Return [X, Y] of the center of cell containing provided text 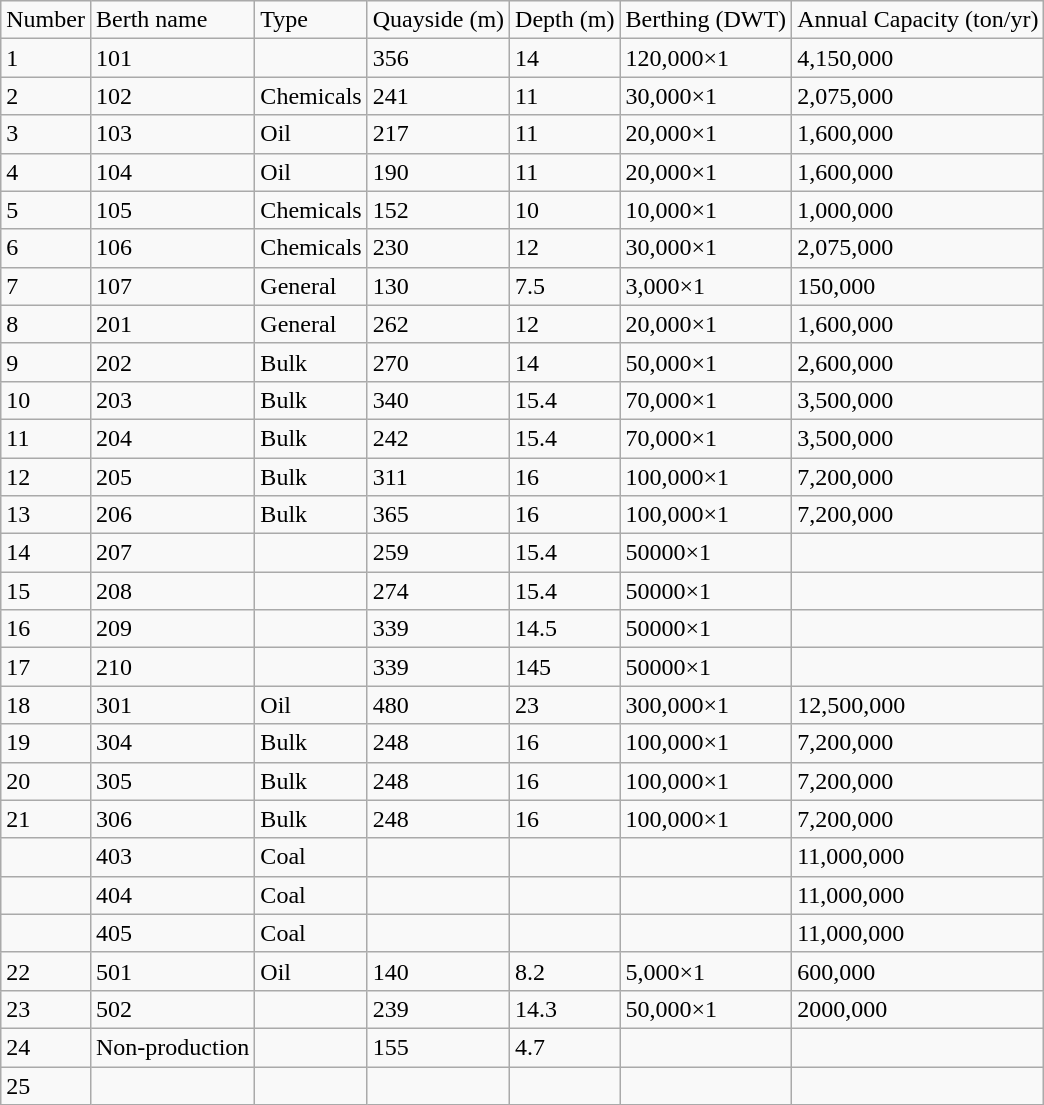
19 [46, 743]
305 [172, 781]
24 [46, 1047]
Berth name [172, 20]
155 [438, 1047]
15 [46, 591]
8 [46, 324]
120,000×1 [706, 58]
301 [172, 705]
241 [438, 96]
Depth (m) [565, 20]
2000,000 [918, 1009]
311 [438, 477]
5,000×1 [706, 971]
206 [172, 515]
102 [172, 96]
103 [172, 134]
340 [438, 400]
306 [172, 819]
209 [172, 629]
405 [172, 933]
14.3 [565, 1009]
21 [46, 819]
203 [172, 400]
205 [172, 477]
130 [438, 286]
20 [46, 781]
3 [46, 134]
1,000,000 [918, 210]
Berthing (DWT) [706, 20]
4 [46, 172]
3,000×1 [706, 286]
356 [438, 58]
Type [311, 20]
25 [46, 1085]
262 [438, 324]
600,000 [918, 971]
230 [438, 248]
Annual Capacity (ton/yr) [918, 20]
4.7 [565, 1047]
190 [438, 172]
18 [46, 705]
140 [438, 971]
145 [565, 667]
501 [172, 971]
107 [172, 286]
Quayside (m) [438, 20]
300,000×1 [706, 705]
7.5 [565, 286]
217 [438, 134]
7 [46, 286]
104 [172, 172]
480 [438, 705]
101 [172, 58]
274 [438, 591]
239 [438, 1009]
403 [172, 857]
270 [438, 362]
5 [46, 210]
14.5 [565, 629]
208 [172, 591]
Non-production [172, 1047]
207 [172, 553]
204 [172, 438]
105 [172, 210]
1 [46, 58]
242 [438, 438]
201 [172, 324]
22 [46, 971]
4,150,000 [918, 58]
152 [438, 210]
6 [46, 248]
365 [438, 515]
17 [46, 667]
13 [46, 515]
210 [172, 667]
404 [172, 895]
10,000×1 [706, 210]
106 [172, 248]
8.2 [565, 971]
150,000 [918, 286]
202 [172, 362]
259 [438, 553]
2 [46, 96]
12,500,000 [918, 705]
Number [46, 20]
2,600,000 [918, 362]
9 [46, 362]
304 [172, 743]
502 [172, 1009]
